From the cell containing the given text, extract its center point as [x, y] coordinate. 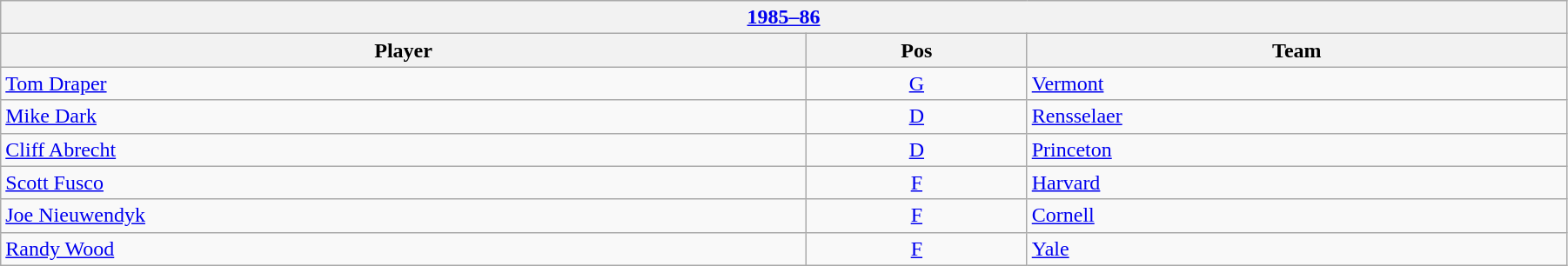
Randy Wood [404, 249]
Mike Dark [404, 116]
Harvard [1297, 183]
Team [1297, 50]
Tom Draper [404, 83]
G [916, 83]
Cliff Abrecht [404, 150]
Player [404, 50]
Cornell [1297, 216]
Pos [916, 50]
Joe Nieuwendyk [404, 216]
1985–86 [784, 17]
Princeton [1297, 150]
Scott Fusco [404, 183]
Yale [1297, 249]
Vermont [1297, 83]
Rensselaer [1297, 116]
